Search for the cell housing the specified text and yield its [X, Y] center coordinate. 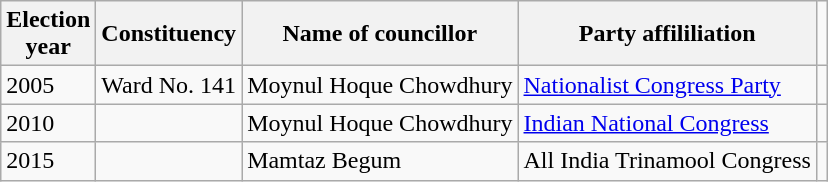
Constituency [169, 34]
2005 [48, 85]
Election year [48, 34]
Ward No. 141 [169, 85]
2015 [48, 161]
2010 [48, 123]
Indian National Congress [667, 123]
Nationalist Congress Party [667, 85]
Name of councillor [380, 34]
Party affililiation [667, 34]
Mamtaz Begum [380, 161]
All India Trinamool Congress [667, 161]
